For the text-containing cell, return its midpoint in (x, y) coordinate format. 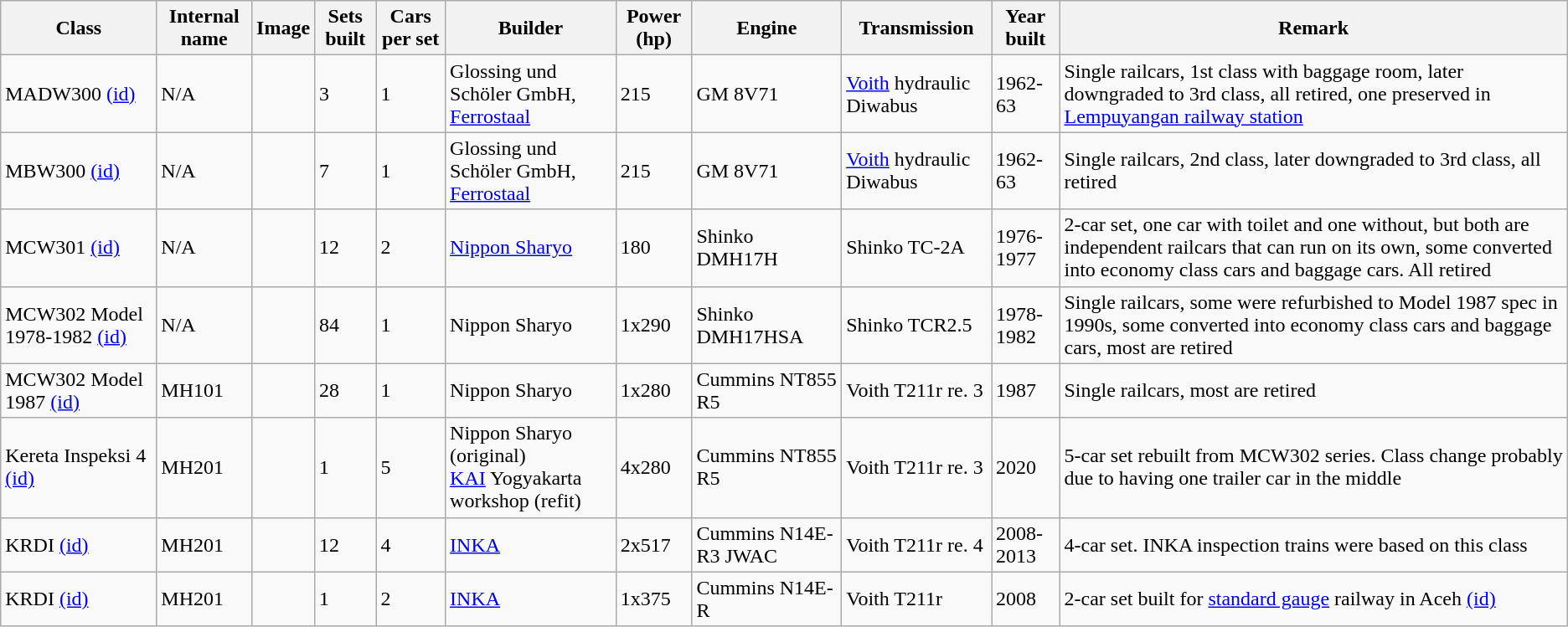
MCW302 Model 1987 (id) (79, 390)
MBW300 (id) (79, 171)
Image (283, 28)
2008-2013 (1025, 544)
4x280 (653, 467)
Voith T211r re. 4 (916, 544)
1x280 (653, 390)
4 (410, 544)
Single railcars, 1st class with baggage room, later downgraded to 3rd class, all retired, one preserved in Lempuyangan railway station (1313, 94)
Cars per set (410, 28)
Transmission (916, 28)
1x375 (653, 599)
Shinko DMH17H (767, 248)
Single railcars, some were refurbished to Model 1987 spec in 1990s, some converted into economy class cars and baggage cars, most are retired (1313, 325)
2020 (1025, 467)
Shinko TCR2.5 (916, 325)
MH101 (204, 390)
Sets built (345, 28)
5 (410, 467)
Voith T211r (916, 599)
MCW302 Model 1978-1982 (id) (79, 325)
2x517 (653, 544)
Power (hp) (653, 28)
3 (345, 94)
Cummins N14E-R3 JWAC (767, 544)
2008 (1025, 599)
84 (345, 325)
Nippon Sharyo (original) KAI Yogyakarta workshop (refit) (531, 467)
180 (653, 248)
4-car set. INKA inspection trains were based on this class (1313, 544)
Builder (531, 28)
1987 (1025, 390)
Cummins N14E-R (767, 599)
MADW300 (id) (79, 94)
Single railcars, 2nd class, later downgraded to 3rd class, all retired (1313, 171)
Remark (1313, 28)
MCW301 (id) (79, 248)
Shinko DMH17HSA (767, 325)
Year built (1025, 28)
Engine (767, 28)
Kereta Inspeksi 4 (id) (79, 467)
Internal name (204, 28)
1x290 (653, 325)
Shinko TC-2A (916, 248)
Single railcars, most are retired (1313, 390)
Class (79, 28)
1976-1977 (1025, 248)
7 (345, 171)
2-car set built for standard gauge railway in Aceh (id) (1313, 599)
5-car set rebuilt from MCW302 series. Class change probably due to having one trailer car in the middle (1313, 467)
28 (345, 390)
1978-1982 (1025, 325)
